Return the (x, y) coordinate for the center point of the cell that contains the specified text.  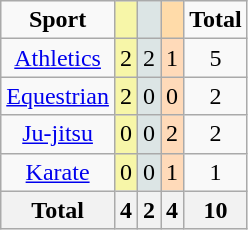
Ju-jitsu (58, 134)
Sport (58, 20)
Equestrian (58, 96)
10 (216, 210)
5 (216, 58)
Athletics (58, 58)
Karate (58, 172)
